Scan for the cell matching the given text and deliver its (X, Y) coordinate at center. 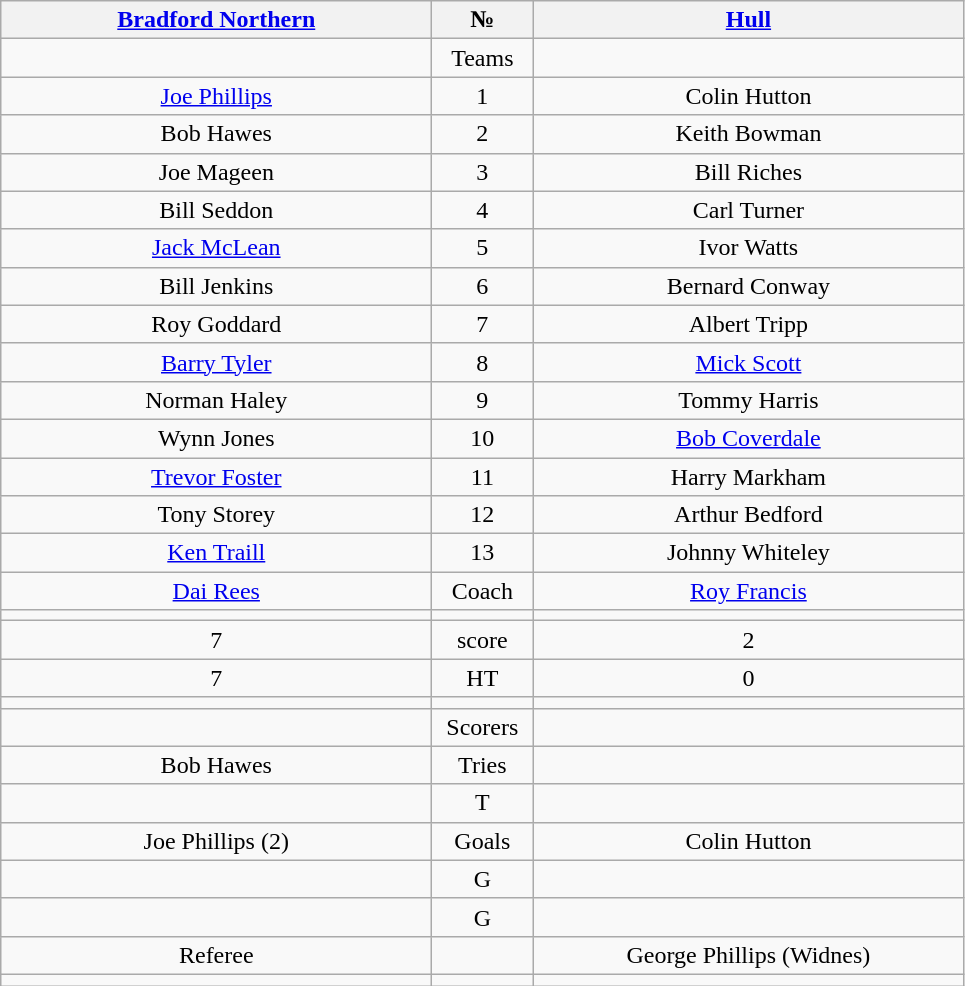
Arthur Bedford (748, 515)
Bill Jenkins (216, 286)
3 (482, 172)
8 (482, 362)
Joe Phillips (2) (216, 841)
Bernard Conway (748, 286)
Roy Goddard (216, 324)
1 (482, 96)
Tries (482, 765)
Tony Storey (216, 515)
Joe Phillips (216, 96)
Hull (748, 20)
Roy Francis (748, 591)
Teams (482, 58)
№ (482, 20)
Dai Rees (216, 591)
Ken Traill (216, 553)
Wynn Jones (216, 438)
Scorers (482, 727)
Bradford Northern (216, 20)
Bob Coverdale (748, 438)
Johnny Whiteley (748, 553)
11 (482, 477)
12 (482, 515)
9 (482, 400)
13 (482, 553)
Harry Markham (748, 477)
0 (748, 678)
Coach (482, 591)
Jack McLean (216, 248)
Norman Haley (216, 400)
score (482, 640)
Trevor Foster (216, 477)
Tommy Harris (748, 400)
10 (482, 438)
Barry Tyler (216, 362)
HT (482, 678)
Albert Tripp (748, 324)
Bill Riches (748, 172)
Joe Mageen (216, 172)
Ivor Watts (748, 248)
T (482, 803)
George Phillips (Widnes) (748, 955)
6 (482, 286)
4 (482, 210)
Bill Seddon (216, 210)
Carl Turner (748, 210)
5 (482, 248)
Mick Scott (748, 362)
Goals (482, 841)
Referee (216, 955)
Keith Bowman (748, 134)
